From the cell containing the given text, extract its center point as (X, Y) coordinate. 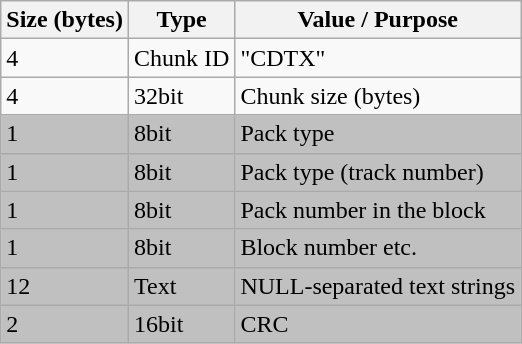
12 (65, 286)
Block number etc. (378, 248)
Pack type (track number) (378, 172)
Text (181, 286)
Type (181, 20)
Pack type (378, 134)
Value / Purpose (378, 20)
Chunk ID (181, 58)
Pack number in the block (378, 210)
Size (bytes) (65, 20)
32bit (181, 96)
16bit (181, 324)
2 (65, 324)
NULL-separated text strings (378, 286)
Chunk size (bytes) (378, 96)
"CDTX" (378, 58)
CRC (378, 324)
